Capture the cell that displays the provided text and extract its (X, Y) central coordinate. 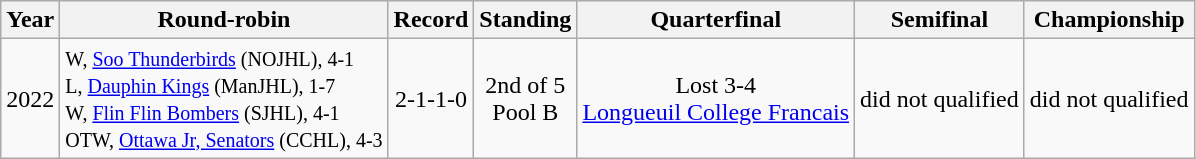
Quarterfinal (716, 20)
Semifinal (940, 20)
Championship (1109, 20)
W, Soo Thunderbirds (NOJHL), 4-1L, Dauphin Kings (ManJHL), 1-7W, Flin Flin Bombers (SJHL), 4-1OTW, Ottawa Jr, Senators (CCHL), 4-3 (224, 98)
2022 (30, 98)
2-1-1-0 (431, 98)
Round-robin (224, 20)
Record (431, 20)
2nd of 5 Pool B (526, 98)
Standing (526, 20)
Lost 3-4Longueuil College Francais (716, 98)
Year (30, 20)
